Locate the cell with the specified text and output its [x, y] center coordinate. 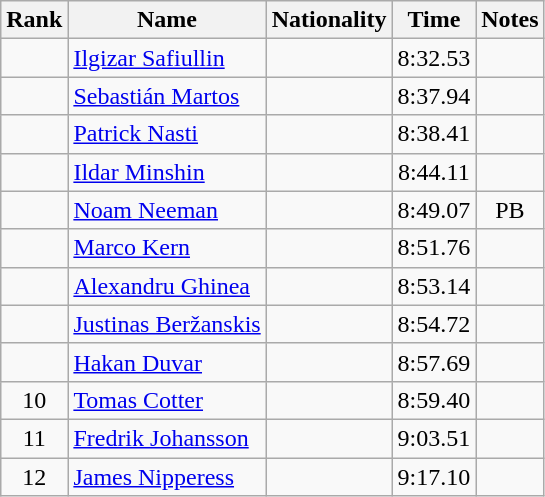
Fredrik Johansson [167, 438]
Ilgizar Safiullin [167, 58]
Nationality [329, 20]
Ildar Minshin [167, 172]
8:32.53 [434, 58]
Justinas Beržanskis [167, 324]
Alexandru Ghinea [167, 286]
8:53.14 [434, 286]
Time [434, 20]
8:44.11 [434, 172]
12 [34, 477]
8:38.41 [434, 134]
Rank [34, 20]
8:57.69 [434, 362]
8:49.07 [434, 210]
Notes [510, 20]
PB [510, 210]
8:37.94 [434, 96]
Name [167, 20]
James Nipperess [167, 477]
9:03.51 [434, 438]
11 [34, 438]
Noam Neeman [167, 210]
10 [34, 400]
Patrick Nasti [167, 134]
Sebastián Martos [167, 96]
Hakan Duvar [167, 362]
Marco Kern [167, 248]
8:51.76 [434, 248]
9:17.10 [434, 477]
8:59.40 [434, 400]
8:54.72 [434, 324]
Tomas Cotter [167, 400]
